Find where the given text appears and provide that cell's center as (x, y) coordinate. 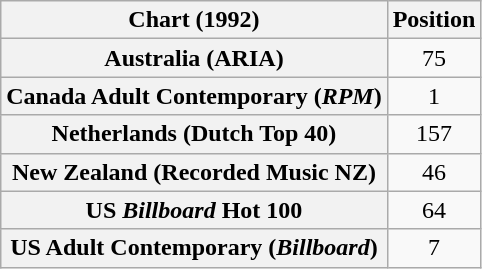
Chart (1992) (194, 20)
US Billboard Hot 100 (194, 210)
7 (434, 248)
Australia (ARIA) (194, 58)
1 (434, 96)
US Adult Contemporary (Billboard) (194, 248)
157 (434, 134)
75 (434, 58)
New Zealand (Recorded Music NZ) (194, 172)
64 (434, 210)
46 (434, 172)
Netherlands (Dutch Top 40) (194, 134)
Position (434, 20)
Canada Adult Contemporary (RPM) (194, 96)
